Determine the (X, Y) coordinate at the center of the cell enclosing the given text.  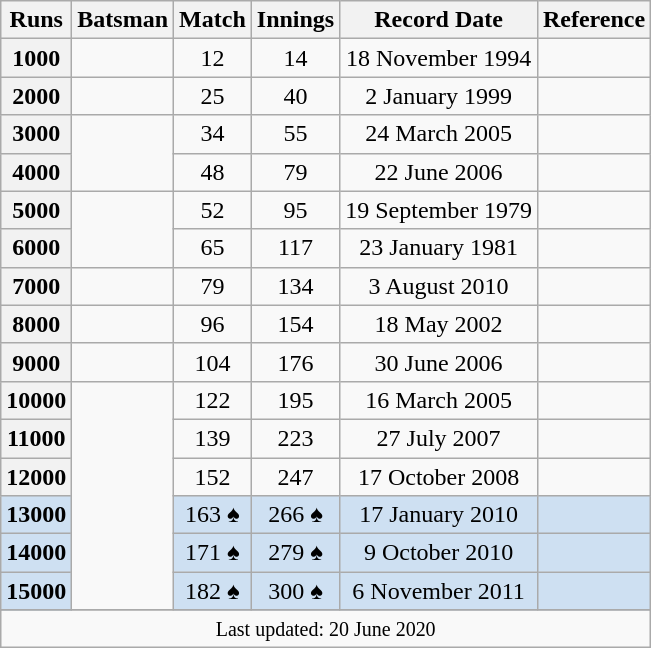
13000 (36, 515)
30 June 2006 (439, 362)
6000 (36, 248)
2 January 1999 (439, 96)
34 (213, 134)
266 ♠ (295, 515)
12 (213, 58)
176 (295, 362)
279 ♠ (295, 553)
4000 (36, 172)
9 October 2010 (439, 553)
18 November 1994 (439, 58)
Match (213, 20)
23 January 1981 (439, 248)
11000 (36, 438)
15000 (36, 591)
1000 (36, 58)
8000 (36, 324)
3000 (36, 134)
152 (213, 477)
27 July 2007 (439, 438)
55 (295, 134)
3 August 2010 (439, 286)
300 ♠ (295, 591)
Runs (36, 20)
Innings (295, 20)
5000 (36, 210)
16 March 2005 (439, 400)
104 (213, 362)
7000 (36, 286)
117 (295, 248)
122 (213, 400)
139 (213, 438)
22 June 2006 (439, 172)
6 November 2011 (439, 591)
9000 (36, 362)
18 May 2002 (439, 324)
Last updated: 20 June 2020 (326, 629)
17 January 2010 (439, 515)
14000 (36, 553)
52 (213, 210)
10000 (36, 400)
163 ♠ (213, 515)
Record Date (439, 20)
182 ♠ (213, 591)
Batsman (123, 20)
223 (295, 438)
24 March 2005 (439, 134)
195 (295, 400)
Reference (594, 20)
2000 (36, 96)
247 (295, 477)
134 (295, 286)
154 (295, 324)
19 September 1979 (439, 210)
171 ♠ (213, 553)
48 (213, 172)
12000 (36, 477)
17 October 2008 (439, 477)
65 (213, 248)
95 (295, 210)
14 (295, 58)
40 (295, 96)
25 (213, 96)
96 (213, 324)
